Find where the given text appears and provide that cell's center as [x, y] coordinate. 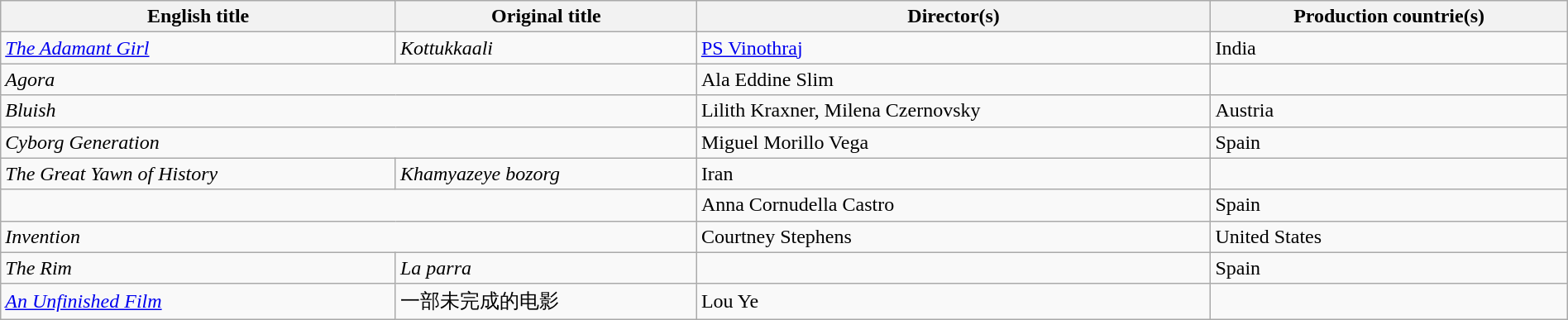
Courtney Stephens [954, 236]
The Great Yawn of History [198, 174]
An Unfinished Film [198, 301]
Lilith Kraxner, Milena Czernovsky [954, 111]
一部未完成的电影 [546, 301]
The Adamant Girl [198, 48]
PS Vinothraj [954, 48]
Director(s) [954, 17]
Cyborg Generation [349, 142]
Lou Ye [954, 301]
Invention [349, 236]
Agora [349, 79]
Kottukkaali [546, 48]
Austria [1389, 111]
United States [1389, 236]
Bluish [349, 111]
India [1389, 48]
Original title [546, 17]
La parra [546, 268]
Khamyazeye bozorg [546, 174]
Production countrie(s) [1389, 17]
Iran [954, 174]
Anna Cornudella Castro [954, 205]
English title [198, 17]
Miguel Morillo Vega [954, 142]
Ala Eddine Slim [954, 79]
The Rim [198, 268]
